Extract the (x, y) coordinate from the center of the cell holding the provided text.  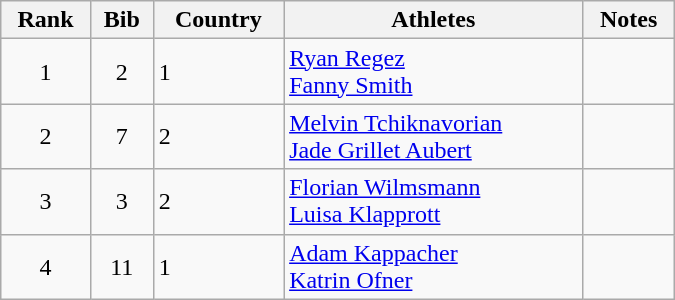
11 (122, 266)
Adam KappacherKatrin Ofner (434, 266)
4 (46, 266)
7 (122, 136)
Florian WilmsmannLuisa Klapprott (434, 202)
Ryan RegezFanny Smith (434, 72)
Bib (122, 20)
Rank (46, 20)
Notes (628, 20)
Athletes (434, 20)
Country (218, 20)
Melvin TchiknavorianJade Grillet Aubert (434, 136)
